Identify which cell holds the provided text, then report its [X, Y] central coordinate. 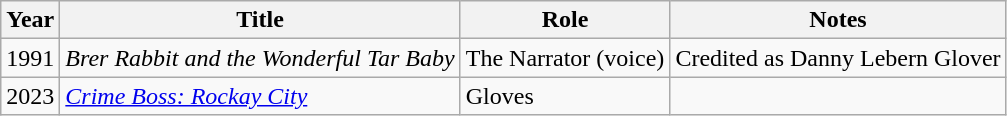
Gloves [565, 96]
Year [30, 20]
Brer Rabbit and the Wonderful Tar Baby [260, 58]
Title [260, 20]
Credited as Danny Lebern Glover [838, 58]
Role [565, 20]
2023 [30, 96]
Notes [838, 20]
Crime Boss: Rockay City [260, 96]
1991 [30, 58]
The Narrator (voice) [565, 58]
